Return [x, y] of the center of cell containing provided text 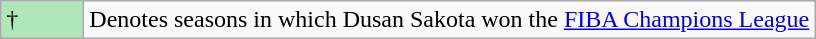
Denotes seasons in which Dusan Sakota won the FIBA Champions League [450, 20]
† [42, 20]
